Pinpoint the cell where the given text exists, returning its [X, Y] midpoint coordinate. 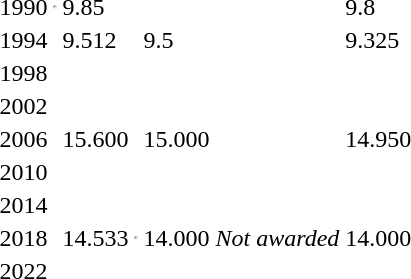
Not awarded [278, 238]
14.533 [96, 238]
9.512 [96, 40]
14.000 [176, 238]
15.000 [176, 139]
9.5 [176, 40]
15.600 [96, 139]
